Capture the cell that displays the provided text and extract its [X, Y] central coordinate. 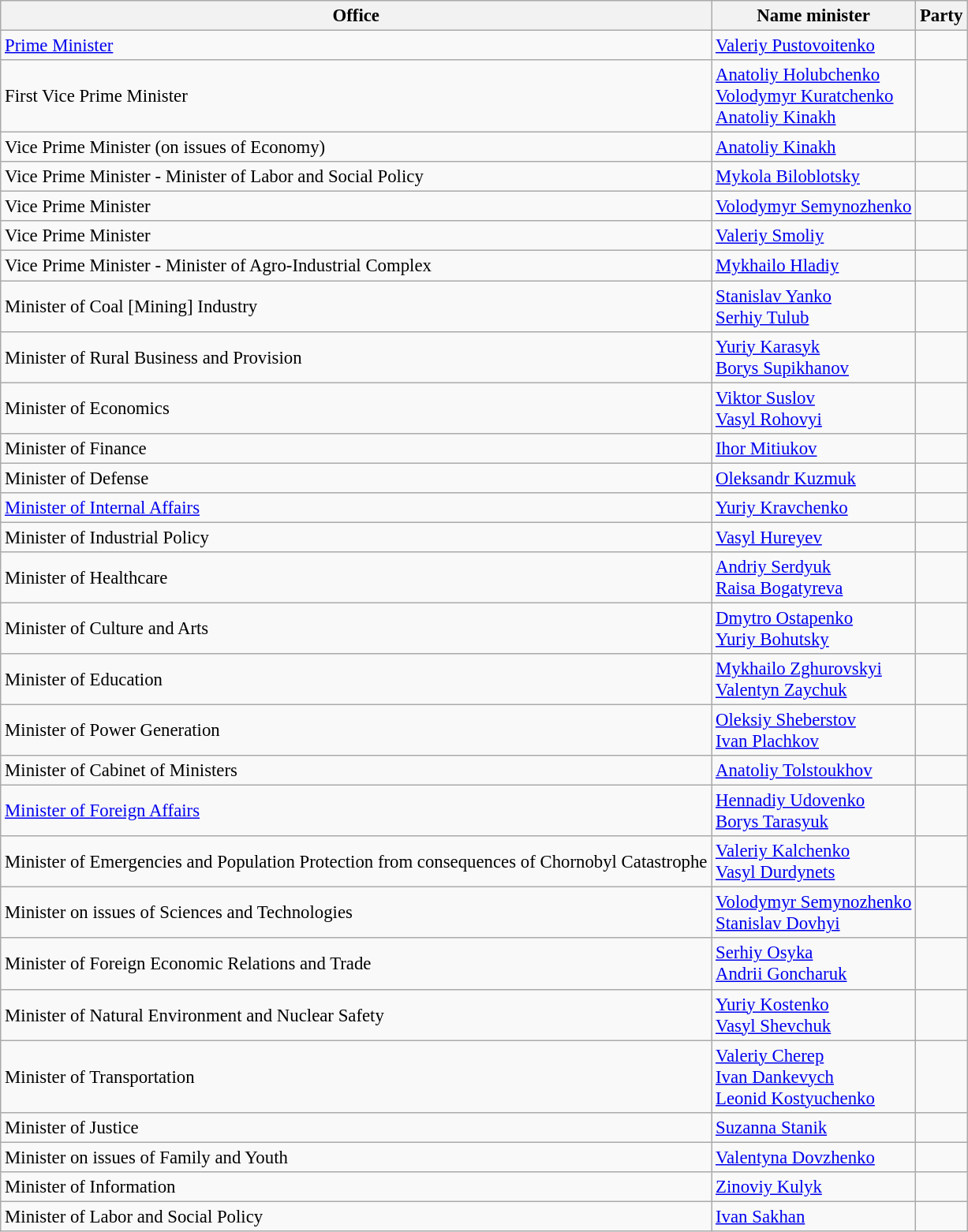
Anatoliy Kinakh [814, 147]
Minister of Finance [357, 448]
Vasyl Hureyev [814, 537]
Minister of Industrial Policy [357, 537]
Mykhailo ZghurovskyiValentyn Zaychuk [814, 680]
Ivan Sakhan [814, 1216]
Minister of Emergencies and Population Protection from consequences of Chornobyl Catastrophe [357, 861]
Valeriy CherepIvan DankevychLeonid Kostyuchenko [814, 1077]
Mykola Biloblotsky [814, 177]
Valentyna Dovzhenko [814, 1157]
Valeriy Smoliy [814, 236]
Minister of Rural Business and Provision [357, 357]
Minister of Defense [357, 478]
Stanislav YankoSerhiy Tulub [814, 306]
Suzanna Stanik [814, 1127]
Minister of Coal [Mining] Industry [357, 306]
Anatoliy HolubchenkoVolodymyr KuratchenkoAnatoliy Kinakh [814, 96]
Yuriy Kravchenko [814, 508]
Andriy SerdyukRaisa Bogatyreva [814, 577]
Vice Prime Minister (on issues of Economy) [357, 147]
Oleksiy SheberstovIvan Plachkov [814, 730]
Serhiy OsykaAndrii Goncharuk [814, 964]
Minister of Healthcare [357, 577]
First Vice Prime Minister [357, 96]
Minister of Power Generation [357, 730]
Vice Prime Minister - Minister of Labor and Social Policy [357, 177]
Yuriy KostenkoVasyl Shevchuk [814, 1014]
Minister of Foreign Affairs [357, 811]
Ihor Mitiukov [814, 448]
Minister of Internal Affairs [357, 508]
Yuriy KarasykBorys Supikhanov [814, 357]
Mykhailo Hladiy [814, 266]
Valeriy KalchenkoVasyl Durdynets [814, 861]
Minister of Labor and Social Policy [357, 1216]
Vice Prime Minister - Minister of Agro-Industrial Complex [357, 266]
Minister of Education [357, 680]
Prime Minister [357, 46]
Valeriy Pustovoitenko [814, 46]
Minister of Cabinet of Ministers [357, 771]
Minister of Justice [357, 1127]
Name minister [814, 16]
Hennadiy UdovenkoBorys Tarasyuk [814, 811]
Minister of Culture and Arts [357, 628]
Minister of Foreign Economic Relations and Trade [357, 964]
Minister of Information [357, 1187]
Party [942, 16]
Minister of Transportation [357, 1077]
Anatoliy Tolstoukhov [814, 771]
Viktor SuslovVasyl Rohovyi [814, 409]
Volodymyr Semynozhenko [814, 207]
Office [357, 16]
Minister on issues of Family and Youth [357, 1157]
Minister on issues of Sciences and Technologies [357, 913]
Minister of Economics [357, 409]
Dmytro OstapenkoYuriy Bohutsky [814, 628]
Minister of Natural Environment and Nuclear Safety [357, 1014]
Zinoviy Kulyk [814, 1187]
Volodymyr SemynozhenkoStanislav Dovhyi [814, 913]
Oleksandr Kuzmuk [814, 478]
